From the cell containing the given text, extract its center point as [X, Y] coordinate. 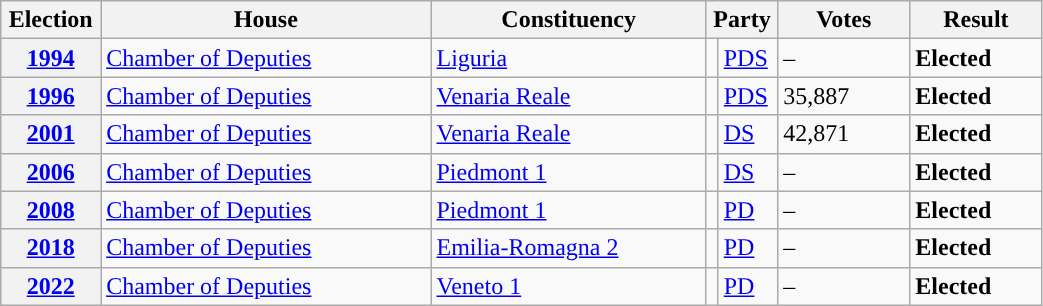
Result [976, 20]
1996 [51, 96]
2006 [51, 172]
2008 [51, 210]
2022 [51, 286]
Election [51, 20]
Constituency [568, 20]
Votes [844, 20]
1994 [51, 58]
2018 [51, 248]
Veneto 1 [568, 286]
Emilia-Romagna 2 [568, 248]
Liguria [568, 58]
35,887 [844, 96]
42,871 [844, 134]
Party [742, 20]
2001 [51, 134]
House [266, 20]
